Locate the cell with the specified text and output its (x, y) center coordinate. 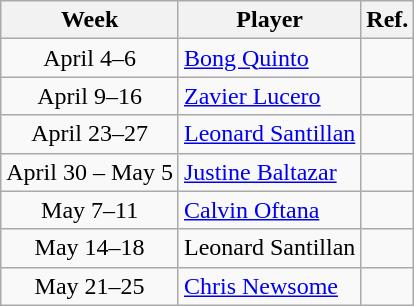
Bong Quinto (269, 58)
April 23–27 (90, 134)
May 21–25 (90, 286)
Ref. (388, 20)
April 9–16 (90, 96)
Zavier Lucero (269, 96)
Calvin Oftana (269, 210)
May 14–18 (90, 248)
April 4–6 (90, 58)
Justine Baltazar (269, 172)
Player (269, 20)
Week (90, 20)
May 7–11 (90, 210)
April 30 – May 5 (90, 172)
Chris Newsome (269, 286)
